Extract the [x, y] coordinate from the center of the cell holding the provided text.  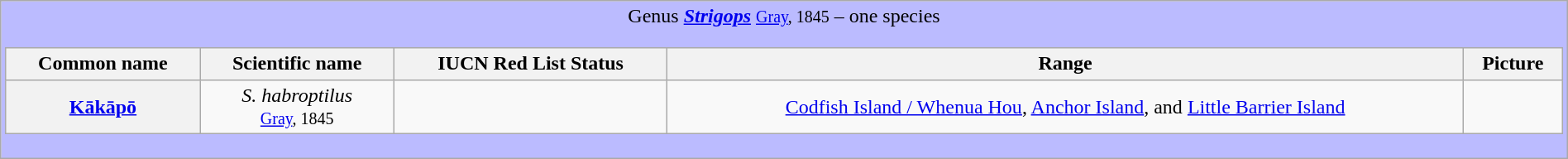
S. habroptilus Gray, 1845 [298, 106]
Scientific name [298, 64]
Kākāpō [103, 106]
Picture [1513, 64]
Range [1065, 64]
Codfish Island / Whenua Hou, Anchor Island, and Little Barrier Island [1065, 106]
IUCN Red List Status [531, 64]
Common name [103, 64]
